Find where the given text appears and provide that cell's center as [X, Y] coordinate. 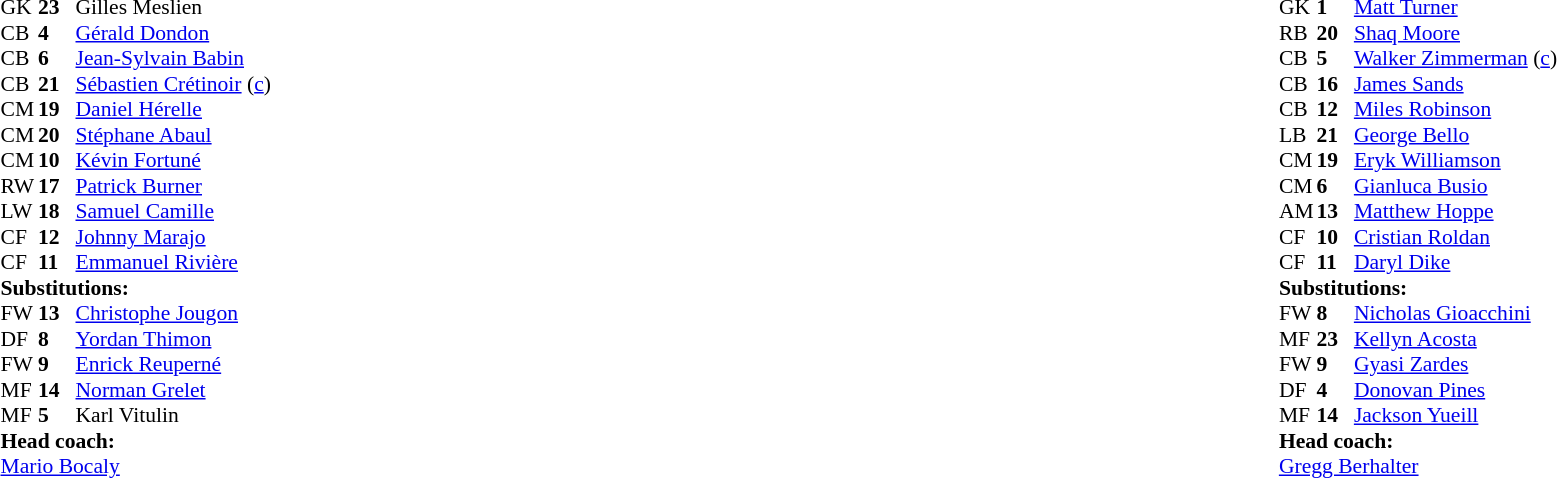
Stéphane Abaul [174, 135]
LW [19, 211]
18 [57, 211]
Jean-Sylvain Babin [174, 59]
Miles Robinson [1456, 109]
Kellyn Acosta [1456, 339]
Karl Vitulin [174, 415]
Eryk Williamson [1456, 161]
LB [1298, 135]
Cristian Roldan [1456, 237]
RW [19, 186]
Gianluca Busio [1456, 186]
Norman Grelet [174, 390]
Donovan Pines [1456, 390]
Gyasi Zardes [1456, 365]
Matthew Hoppe [1456, 211]
Gérald Dondon [174, 33]
Christophe Jougon [174, 313]
Enrick Reuperné [174, 365]
AM [1298, 211]
Shaq Moore [1456, 33]
Patrick Burner [174, 186]
George Bello [1456, 135]
Walker Zimmerman (c) [1456, 59]
17 [57, 186]
Daniel Hérelle [174, 109]
RB [1298, 33]
Emmanuel Rivière [174, 263]
Johnny Marajo [174, 237]
Sébastien Crétinoir (c) [174, 84]
Kévin Fortuné [174, 161]
23 [1335, 339]
Daryl Dike [1456, 263]
James Sands [1456, 84]
Samuel Camille [174, 211]
Jackson Yueill [1456, 415]
Nicholas Gioacchini [1456, 313]
16 [1335, 84]
Yordan Thimon [174, 339]
